Return (x, y) of the center of cell containing provided text 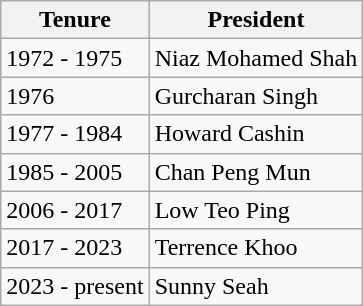
Sunny Seah (256, 286)
1985 - 2005 (75, 172)
Chan Peng Mun (256, 172)
1977 - 1984 (75, 134)
Howard Cashin (256, 134)
1972 - 1975 (75, 58)
Niaz Mohamed Shah (256, 58)
2017 - 2023 (75, 248)
Low Teo Ping (256, 210)
President (256, 20)
Tenure (75, 20)
1976 (75, 96)
2006 - 2017 (75, 210)
2023 - present (75, 286)
Gurcharan Singh (256, 96)
Terrence Khoo (256, 248)
